From the cell containing the given text, extract its center point as (x, y) coordinate. 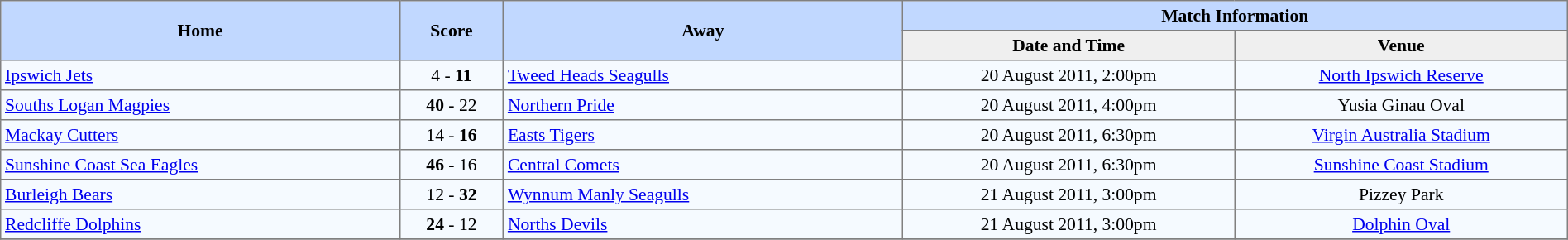
Central Comets (703, 165)
North Ipswich Reserve (1401, 75)
Match Information (1235, 16)
Burleigh Bears (200, 194)
12 - 32 (452, 194)
Venue (1401, 46)
46 - 16 (452, 165)
Score (452, 31)
40 - 22 (452, 105)
Norths Devils (703, 224)
14 - 16 (452, 135)
Home (200, 31)
Dolphin Oval (1401, 224)
Redcliffe Dolphins (200, 224)
Sunshine Coast Stadium (1401, 165)
Away (703, 31)
Mackay Cutters (200, 135)
Souths Logan Magpies (200, 105)
Wynnum Manly Seagulls (703, 194)
Sunshine Coast Sea Eagles (200, 165)
24 - 12 (452, 224)
Yusia Ginau Oval (1401, 105)
Ipswich Jets (200, 75)
Date and Time (1068, 46)
Tweed Heads Seagulls (703, 75)
Easts Tigers (703, 135)
20 August 2011, 2:00pm (1068, 75)
4 - 11 (452, 75)
Virgin Australia Stadium (1401, 135)
Northern Pride (703, 105)
20 August 2011, 4:00pm (1068, 105)
Pizzey Park (1401, 194)
